Detect which cell encompasses the target text, then output its [X, Y] center coordinate. 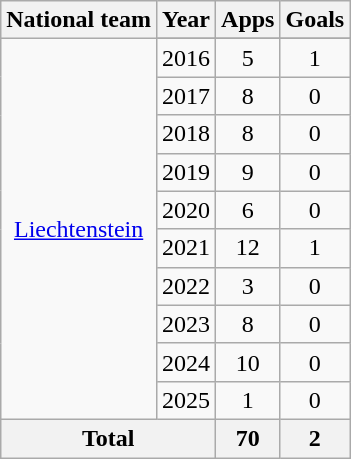
2019 [186, 172]
2020 [186, 210]
Liechtenstein [79, 230]
2022 [186, 286]
6 [248, 210]
5 [248, 58]
2017 [186, 96]
2018 [186, 134]
3 [248, 286]
12 [248, 248]
2024 [186, 362]
2021 [186, 248]
2016 [186, 58]
National team [79, 20]
2025 [186, 400]
2023 [186, 324]
9 [248, 172]
Apps [248, 20]
Goals [315, 20]
70 [248, 438]
2 [315, 438]
Year [186, 20]
Total [108, 438]
10 [248, 362]
